Extract the [x, y] coordinate from the center of the cell holding the provided text.  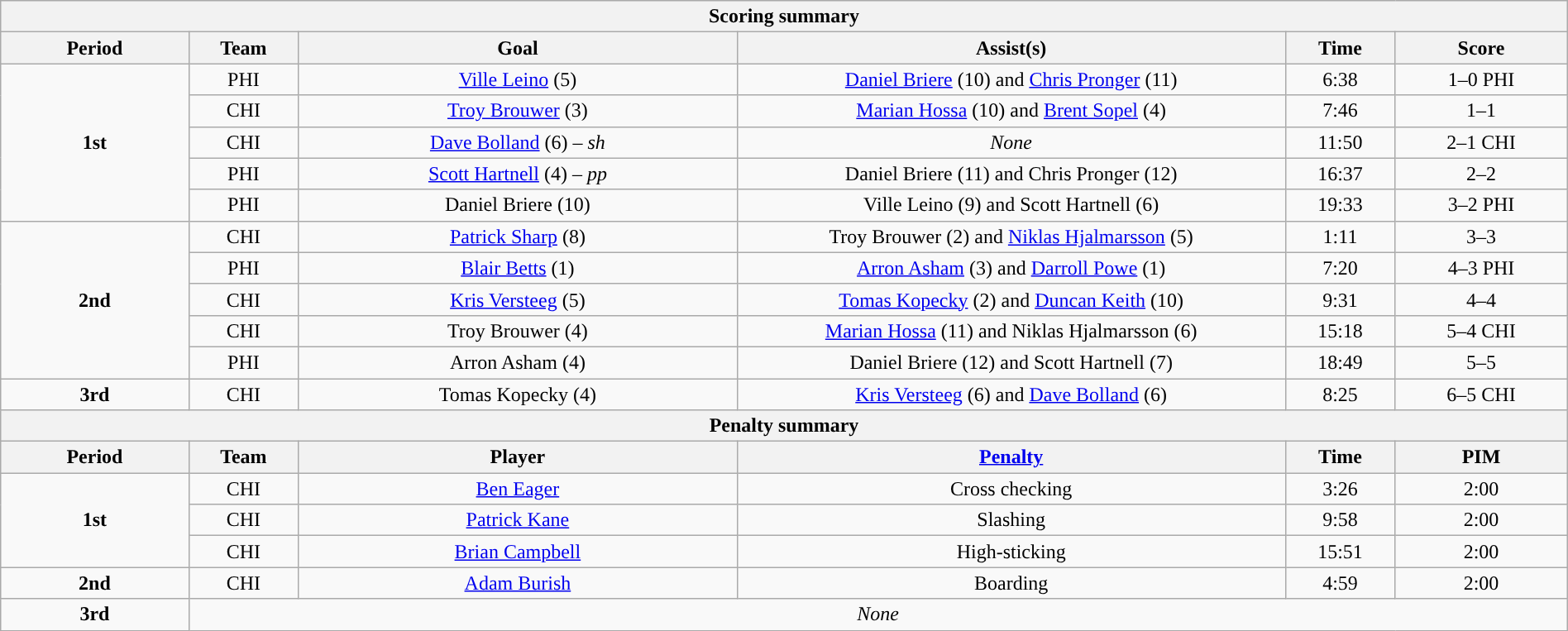
Patrick Sharp (8) [518, 237]
11:50 [1340, 142]
6–5 CHI [1481, 394]
Scott Hartnell (4) – pp [518, 174]
Cross checking [1011, 489]
2–2 [1481, 174]
4:59 [1340, 583]
Ville Leino (9) and Scott Hartnell (6) [1011, 205]
Goal [518, 48]
Ben Eager [518, 489]
Patrick Kane [518, 520]
Arron Asham (3) and Darroll Powe (1) [1011, 268]
6:38 [1340, 79]
Daniel Briere (12) and Scott Hartnell (7) [1011, 362]
Brian Campbell [518, 552]
High-sticking [1011, 552]
Score [1481, 48]
Boarding [1011, 583]
PIM [1481, 457]
7:20 [1340, 268]
Player [518, 457]
Troy Brouwer (3) [518, 111]
Scoring summary [784, 17]
Arron Asham (4) [518, 362]
Tomas Kopecky (4) [518, 394]
15:18 [1340, 331]
1–0 PHI [1481, 79]
9:58 [1340, 520]
Dave Bolland (6) – sh [518, 142]
8:25 [1340, 394]
Blair Betts (1) [518, 268]
9:31 [1340, 299]
Marian Hossa (10) and Brent Sopel (4) [1011, 111]
Troy Brouwer (4) [518, 331]
Daniel Briere (11) and Chris Pronger (12) [1011, 174]
Daniel Briere (10) [518, 205]
3–2 PHI [1481, 205]
3:26 [1340, 489]
Kris Versteeg (5) [518, 299]
Ville Leino (5) [518, 79]
5–4 CHI [1481, 331]
15:51 [1340, 552]
Marian Hossa (11) and Niklas Hjalmarsson (6) [1011, 331]
5–5 [1481, 362]
Kris Versteeg (6) and Dave Bolland (6) [1011, 394]
2–1 CHI [1481, 142]
19:33 [1340, 205]
Daniel Briere (10) and Chris Pronger (11) [1011, 79]
1–1 [1481, 111]
4–3 PHI [1481, 268]
3–3 [1481, 237]
Penalty [1011, 457]
Adam Burish [518, 583]
7:46 [1340, 111]
Assist(s) [1011, 48]
1:11 [1340, 237]
4–4 [1481, 299]
18:49 [1340, 362]
Tomas Kopecky (2) and Duncan Keith (10) [1011, 299]
Troy Brouwer (2) and Niklas Hjalmarsson (5) [1011, 237]
Penalty summary [784, 426]
Slashing [1011, 520]
16:37 [1340, 174]
